Provide the [X, Y] coordinate of the cell's center where the given text is located.  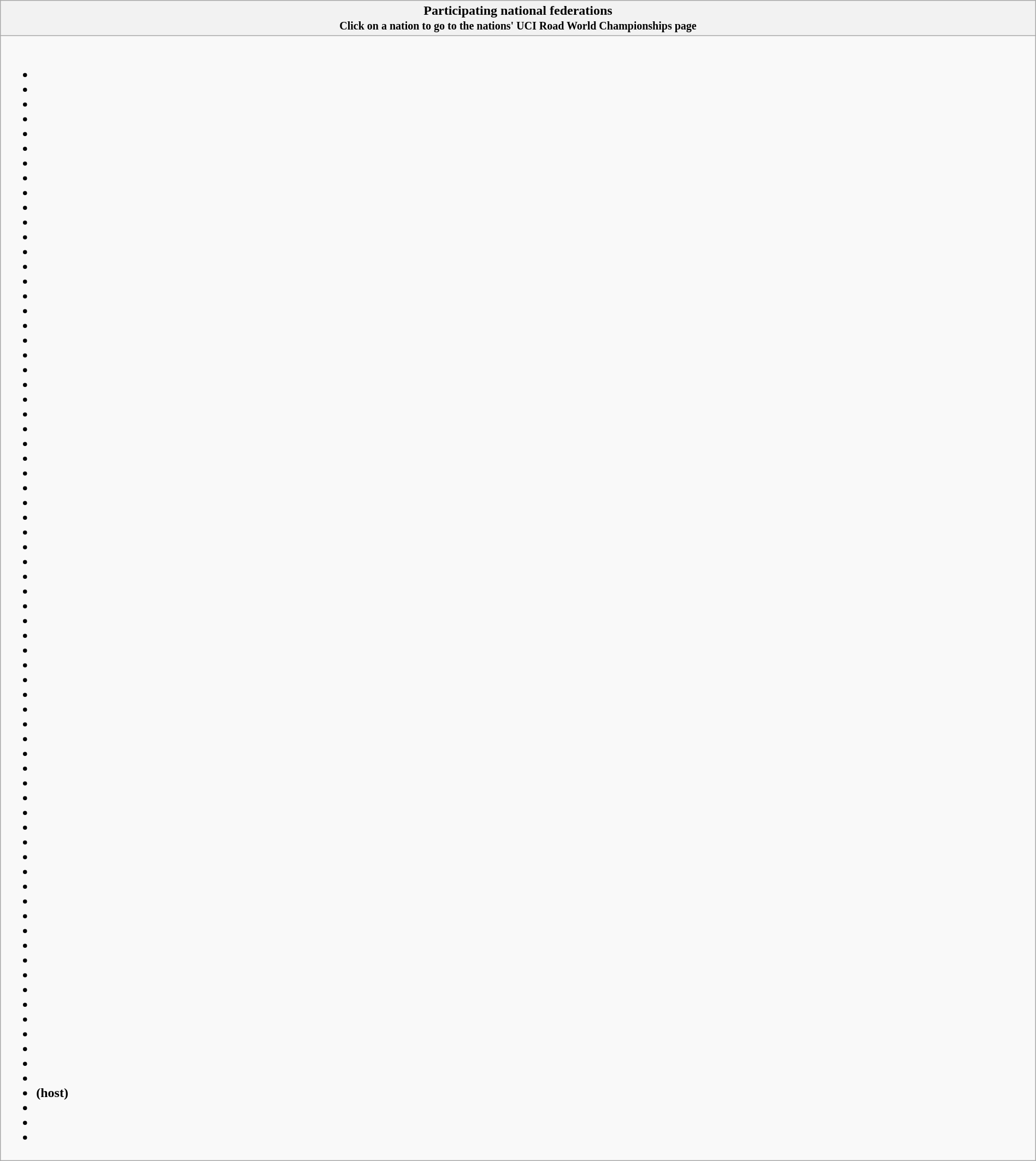
(host) [518, 598]
Participating national federationsClick on a nation to go to the nations' UCI Road World Championships page [518, 19]
